Extract the (x, y) coordinate from the center of the cell holding the provided text.  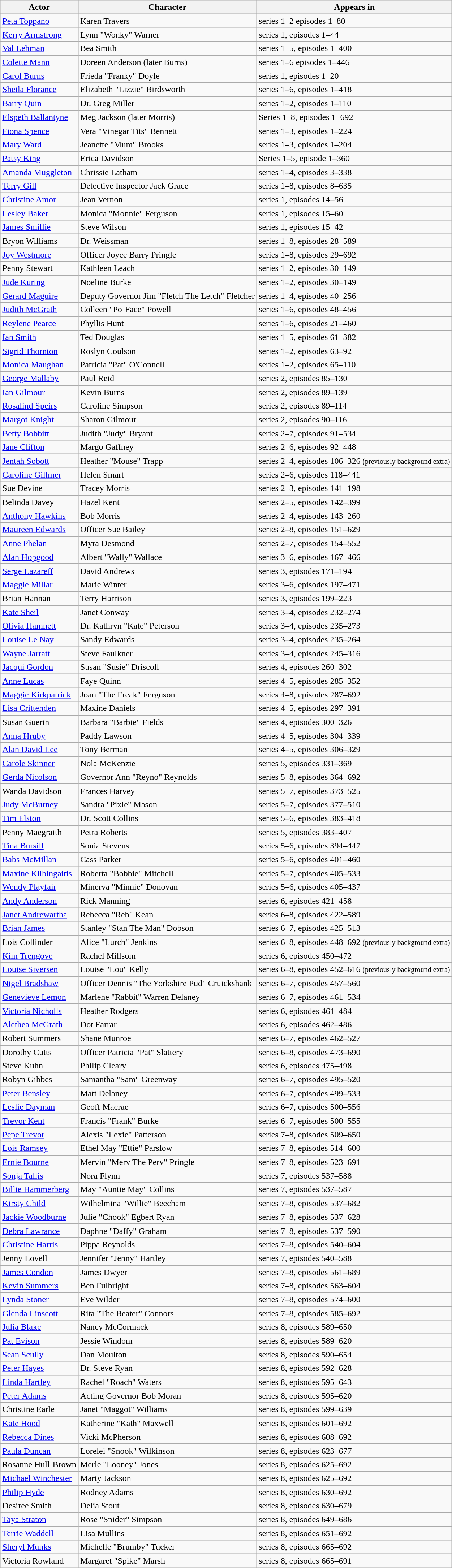
series 7–8, episodes 509–650 (354, 1135)
series 8, episodes 651–692 (354, 1533)
Penny Stewart (39, 268)
Peta Toppano (39, 21)
George Mallaby (39, 378)
Sharon Gilmour (167, 420)
Alethea McGrath (39, 1024)
series 5–6, episodes 401–460 (354, 860)
series 6, episodes 461–484 (354, 1011)
Chrissie Latham (167, 172)
Jane Clifton (39, 447)
series 7–8, episodes 537–628 (354, 1217)
Sandra "Pixie" Mason (167, 804)
Michael Winchester (39, 1478)
Victoria Nicholls (39, 1011)
Sean Scully (39, 1355)
Susan "Susie" Driscoll (167, 667)
series 5–7, episodes 405–533 (354, 873)
Sigrid Thornton (39, 351)
Maxine Klibingaitis (39, 873)
Merle "Looney" Jones (167, 1464)
Louise Le Nay (39, 640)
Sandy Edwards (167, 640)
series 5–6, episodes 383–418 (354, 818)
Paddy Lawson (167, 736)
series 2, episodes 90–116 (354, 420)
Billie Hammerberg (39, 1189)
Delia Stout (167, 1506)
Karen Travers (167, 21)
Series 1–8, episodes 1–692 (354, 117)
series 2–6, episodes 118–441 (354, 475)
series 7–8, episodes 523–691 (354, 1162)
series 3–4, episodes 245–316 (354, 653)
series 6–7, episodes 499–533 (354, 1093)
Anne Lucas (39, 681)
series 2–6, episodes 92–448 (354, 447)
Dot Farrar (167, 1024)
series 2–4, episodes 106–326 (previously background extra) (354, 461)
Maggie Millar (39, 584)
series 8, episodes 595–643 (354, 1382)
Sue Devine (39, 488)
series 7–8, episodes 514–600 (354, 1148)
series 2–7, episodes 91–534 (354, 433)
series 2–3, episodes 141–198 (354, 488)
Governor Ann "Reyno" Reynolds (167, 777)
series 8, episodes 589–650 (354, 1327)
Geoff Macrae (167, 1107)
series 7, episodes 537–587 (354, 1189)
series 1, episodes 1–20 (354, 76)
series 6, episodes 462–486 (354, 1024)
series 6–7, episodes 500–556 (354, 1107)
Maureen Edwards (39, 530)
Roslyn Coulson (167, 351)
Steve Faulkner (167, 653)
Paula Duncan (39, 1451)
series 1–8, episodes 28–589 (354, 241)
series 6–8, episodes 448–692 (previously background extra) (354, 942)
Phyllis Hunt (167, 323)
Eve Wilder (167, 1300)
Penny Maegraith (39, 832)
Gerda Nicolson (39, 777)
Louise "Lou" Kelly (167, 969)
series 8, episodes 599–639 (354, 1409)
Doreen Anderson (later Burns) (167, 62)
Tracey Morris (167, 488)
Sonja Tallis (39, 1176)
Ethel May "Ettie" Parslow (167, 1148)
Helen Smart (167, 475)
series 3–4, episodes 235–264 (354, 640)
Ted Douglas (167, 337)
Tony Berman (167, 750)
Matt Delaney (167, 1093)
series 3, episodes 199–223 (354, 598)
series 6–8, episodes 422–589 (354, 915)
Dr. Scott Collins (167, 818)
series 4, episodes 300–326 (354, 722)
Pippa Reynolds (167, 1244)
Ian Smith (39, 337)
series 2, episodes 85–130 (354, 378)
Cass Parker (167, 860)
series 1–8, episodes 29–692 (354, 255)
Margo Gaffney (167, 447)
series 4–5, episodes 285–352 (354, 681)
Acting Governor Bob Moran (167, 1396)
series 4–5, episodes 304–339 (354, 736)
Rebecca "Reb" Kean (167, 915)
Myra Desmond (167, 543)
Desiree Smith (39, 1506)
Vicki McPherson (167, 1437)
Faye Quinn (167, 681)
Roberta "Bobbie" Mitchell (167, 873)
Kate Hood (39, 1423)
Rebecca Dines (39, 1437)
series 4–8, episodes 287–692 (354, 695)
series 6–8, episodes 452–616 (previously background extra) (354, 969)
Character (167, 7)
series 5–7, episodes 373–525 (354, 791)
Dr. Steve Ryan (167, 1368)
Janet Andrewartha (39, 915)
Belinda Davey (39, 502)
Jeanette "Mum" Brooks (167, 144)
Christine Harris (39, 1244)
Colette Mann (39, 62)
series 4–5, episodes 306–329 (354, 750)
Nigel Bradshaw (39, 983)
Victoria Rowland (39, 1561)
Officer Sue Bailey (167, 530)
Caroline Gillmer (39, 475)
series 1–3, episodes 1–204 (354, 144)
Rosalind Speirs (39, 406)
series 7–8, episodes 574–600 (354, 1300)
Philip Cleary (167, 1066)
series 2, episodes 89–139 (354, 392)
series 7–8, episodes 561–689 (354, 1272)
Mervin "Merv The Perv" Pringle (167, 1162)
Carol Burns (39, 76)
Val Lehman (39, 48)
series 8, episodes 601–692 (354, 1423)
Jude Kuring (39, 282)
series 1, episodes 15–42 (354, 227)
Babs McMillan (39, 860)
series 4, episodes 260–302 (354, 667)
Reylene Pearce (39, 323)
Jenny Lovell (39, 1258)
Rita "The Beater" Connors (167, 1313)
series 3–6, episodes 167–466 (354, 557)
Rosanne Hull-Brown (39, 1464)
Stanley "Stan The Man" Dobson (167, 928)
series 2–4, episodes 143–260 (354, 516)
Officer Patricia "Pat" Slattery (167, 1052)
Kathleen Leach (167, 268)
Dorothy Cutts (39, 1052)
series 8, episodes 649–686 (354, 1520)
series 6–7, episodes 495–520 (354, 1080)
series 2, episodes 89–114 (354, 406)
series 6–7, episodes 462–527 (354, 1038)
Monica Maughan (39, 364)
Erica Davidson (167, 158)
Tim Elston (39, 818)
Margot Knight (39, 420)
series 7, episodes 537–588 (354, 1176)
James Condon (39, 1272)
Alexis "Lexie" Patterson (167, 1135)
Kim Trengove (39, 956)
series 7–8, episodes 585–692 (354, 1313)
series 3–6, episodes 197–471 (354, 584)
Anna Hruby (39, 736)
Colleen "Po-Face" Powell (167, 310)
series 1, episodes 1–44 (354, 35)
Patsy King (39, 158)
Petra Roberts (167, 832)
Taya Straton (39, 1520)
series 3–4, episodes 235–273 (354, 626)
series 1–5, episodes 61–382 (354, 337)
Barbara "Barbie" Fields (167, 722)
series 1–6 episodes 1–446 (354, 62)
Judith McGrath (39, 310)
Andy Anderson (39, 901)
Judy McBurney (39, 804)
Susan Guerin (39, 722)
series 1–6, episodes 1–418 (354, 90)
Sheryl Munks (39, 1547)
Michelle "Brumby" Tucker (167, 1547)
series 6–7, episodes 500–555 (354, 1121)
series 1–6, episodes 48–456 (354, 310)
Marlene "Rabbit" Warren Delaney (167, 997)
Marty Jackson (167, 1478)
Peter Hayes (39, 1368)
series 5–6, episodes 405–437 (354, 887)
Joan "The Freak" Ferguson (167, 695)
Terrie Waddell (39, 1533)
Philip Hyde (39, 1492)
Maggie Kirkpatrick (39, 695)
Detective Inspector Jack Grace (167, 186)
Francis "Frank" Burke (167, 1121)
Elspeth Ballantyne (39, 117)
series 1, episodes 14–56 (354, 200)
Deputy Governor Jim "Fletch The Letch" Fletcher (167, 296)
Series 1–5, episode 1–360 (354, 158)
Peter Adams (39, 1396)
series 5–8, episodes 364–692 (354, 777)
series 1–2, episodes 63–92 (354, 351)
series 6, episodes 475–498 (354, 1066)
Alice "Lurch" Jenkins (167, 942)
series 8, episodes 595–620 (354, 1396)
Bryon Williams (39, 241)
Gerard Maguire (39, 296)
Lesley Baker (39, 213)
Julie "Chook" Egbert Ryan (167, 1217)
series 6, episodes 421–458 (354, 901)
Serge Lazareff (39, 571)
series 1–3, episodes 1–224 (354, 131)
series 6–8, episodes 473–690 (354, 1052)
series 8, episodes 608–692 (354, 1437)
Robert Summers (39, 1038)
series 6–7, episodes 457–560 (354, 983)
series 4–5, episodes 297–391 (354, 708)
Actor (39, 7)
series 1, episodes 15–60 (354, 213)
Kevin Summers (39, 1286)
Elizabeth "Lizzie" Birdsworth (167, 90)
Wayne Jarratt (39, 653)
series 1–5, episodes 1–400 (354, 48)
Steve Wilson (167, 227)
Marie Winter (167, 584)
Samantha "Sam" Greenway (167, 1080)
Rodney Adams (167, 1492)
Frieda "Franky" Doyle (167, 76)
series 1–2, episodes 1–110 (354, 103)
Katherine "Kath" Maxwell (167, 1423)
Rachel "Roach" Waters (167, 1382)
series 5, episodes 383–407 (354, 832)
Monica "Monnie" Ferguson (167, 213)
Jentah Sobott (39, 461)
series 5–6, episodes 394–447 (354, 846)
Lois Ramsey (39, 1148)
series 1–4, episodes 40–256 (354, 296)
series 1–2, episodes 65–110 (354, 364)
Maxine Daniels (167, 708)
Louise Siversen (39, 969)
Margaret "Spike" Marsh (167, 1561)
series 2–7, episodes 154–552 (354, 543)
Patricia "Pat" O'Connell (167, 364)
series 1–2 episodes 1–80 (354, 21)
Olivia Hamnett (39, 626)
Janet "Maggot" Williams (167, 1409)
series 2–8, episodes 151–629 (354, 530)
Sonia Stevens (167, 846)
Debra Lawrance (39, 1231)
Carole Skinner (39, 763)
Amanda Muggleton (39, 172)
series 7–8, episodes 540–604 (354, 1244)
Lisa Mullins (167, 1533)
series 2–5, episodes 142–399 (354, 502)
May "Auntie May" Collins (167, 1189)
Anne Phelan (39, 543)
Alan Hopgood (39, 557)
Pepe Trevor (39, 1135)
Christine Earle (39, 1409)
Officer Joyce Barry Pringle (167, 255)
Rose "Spider" Simpson (167, 1520)
Genevieve Lemon (39, 997)
Rachel Millsom (167, 956)
series 8, episodes 623–677 (354, 1451)
Kirsty Child (39, 1203)
series 3–4, episodes 232–274 (354, 612)
Dr. Kathryn "Kate" Peterson (167, 626)
Brian Hannan (39, 598)
Sheila Florance (39, 90)
series 7, episodes 540–588 (354, 1258)
Wilhelmina "Willie" Beecham (167, 1203)
Ian Gilmour (39, 392)
Minerva "Minnie" Donovan (167, 887)
series 8, episodes 630–692 (354, 1492)
Terry Gill (39, 186)
series 6–7, episodes 425–513 (354, 928)
Betty Bobbitt (39, 433)
David Andrews (167, 571)
Frances Harvey (167, 791)
Mary Ward (39, 144)
series 8, episodes 592–628 (354, 1368)
Janet Conway (167, 612)
Lynda Stoner (39, 1300)
Joy Westmore (39, 255)
Linda Hartley (39, 1382)
Lois Collinder (39, 942)
Pat Evison (39, 1341)
Barry Quin (39, 103)
Paul Reid (167, 378)
Appears in (354, 7)
Caroline Simpson (167, 406)
Steve Kuhn (39, 1066)
Kerry Armstrong (39, 35)
Heather Rodgers (167, 1011)
Jackie Woodburne (39, 1217)
Jean Vernon (167, 200)
Albert "Wally" Wallace (167, 557)
Wendy Playfair (39, 887)
series 5–7, episodes 377–510 (354, 804)
Christine Amor (39, 200)
series 1–4, episodes 3–338 (354, 172)
series 3, episodes 171–194 (354, 571)
Kevin Burns (167, 392)
Kate Sheil (39, 612)
Terry Harrison (167, 598)
series 6, episodes 450–472 (354, 956)
Judith "Judy" Bryant (167, 433)
Daphne "Daffy" Graham (167, 1231)
Meg Jackson (later Morris) (167, 117)
Robyn Gibbes (39, 1080)
Jennifer "Jenny" Hartley (167, 1258)
Lynn "Wonky" Warner (167, 35)
Dr. Greg Miller (167, 103)
series 8, episodes 665–691 (354, 1561)
Nola McKenzie (167, 763)
James Smillie (39, 227)
Ernie Bourne (39, 1162)
series 1–6, episodes 21–460 (354, 323)
Jessie Windom (167, 1341)
Ben Fulbright (167, 1286)
Leslie Dayman (39, 1107)
Shane Munroe (167, 1038)
Trevor Kent (39, 1121)
Julia Blake (39, 1327)
Dan Moulton (167, 1355)
Alan David Lee (39, 750)
Vera "Vinegar Tits" Bennett (167, 131)
Bob Morris (167, 516)
Fiona Spence (39, 131)
Brian James (39, 928)
Jacqui Gordon (39, 667)
Rick Manning (167, 901)
series 8, episodes 590–654 (354, 1355)
series 6–7, episodes 461–534 (354, 997)
series 8, episodes 665–692 (354, 1547)
James Dwyer (167, 1272)
series 7–8, episodes 563–604 (354, 1286)
Nancy McCormack (167, 1327)
Bea Smith (167, 48)
Peter Bensley (39, 1093)
Tina Bursill (39, 846)
Heather "Mouse" Trapp (167, 461)
Dr. Weissman (167, 241)
series 8, episodes 630–679 (354, 1506)
Wanda Davidson (39, 791)
series 7–8, episodes 537–682 (354, 1203)
Nora Flynn (167, 1176)
series 5, episodes 331–369 (354, 763)
Lisa Crittenden (39, 708)
Anthony Hawkins (39, 516)
Glenda Linscott (39, 1313)
Hazel Kent (167, 502)
series 8, episodes 589–620 (354, 1341)
Noeline Burke (167, 282)
Lorelei "Snook" Wilkinson (167, 1451)
series 1–8, episodes 8–635 (354, 186)
series 7–8, episodes 537–590 (354, 1231)
Officer Dennis "The Yorkshire Pud" Cruickshank (167, 983)
